Locate the cell with the specified text and output its [x, y] center coordinate. 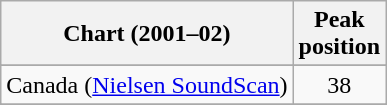
Chart (2001–02) [147, 34]
Peakposition [339, 34]
38 [339, 85]
Canada (Nielsen SoundScan) [147, 85]
